Return the (x, y) coordinate for the center point of the cell that contains the specified text.  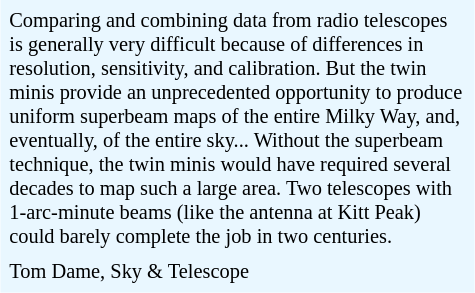
Tom Dame, Sky & Telescope (238, 272)
